Provide the (x, y) coordinate of the cell's center where the given text is located.  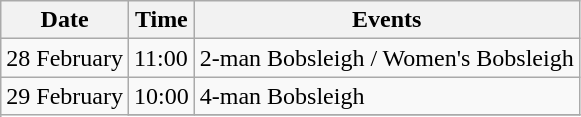
Date (65, 20)
11:00 (161, 58)
28 February (65, 58)
4-man Bobsleigh (386, 96)
Time (161, 20)
10:00 (161, 96)
Events (386, 20)
29 February (65, 96)
2-man Bobsleigh / Women's Bobsleigh (386, 58)
